Search for the cell housing the specified text and yield its (x, y) center coordinate. 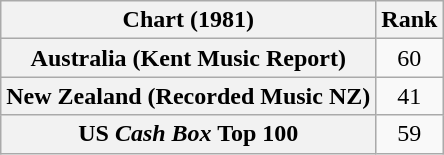
Rank (410, 20)
Chart (1981) (188, 20)
Australia (Kent Music Report) (188, 58)
59 (410, 134)
60 (410, 58)
US Cash Box Top 100 (188, 134)
41 (410, 96)
New Zealand (Recorded Music NZ) (188, 96)
